Search for the cell housing the specified text and yield its (X, Y) center coordinate. 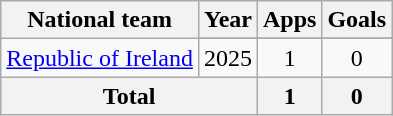
Year (228, 20)
Goals (357, 20)
Total (130, 96)
2025 (228, 58)
Apps (289, 20)
National team (100, 20)
Republic of Ireland (100, 58)
